Pinpoint the cell where the given text exists, returning its (x, y) midpoint coordinate. 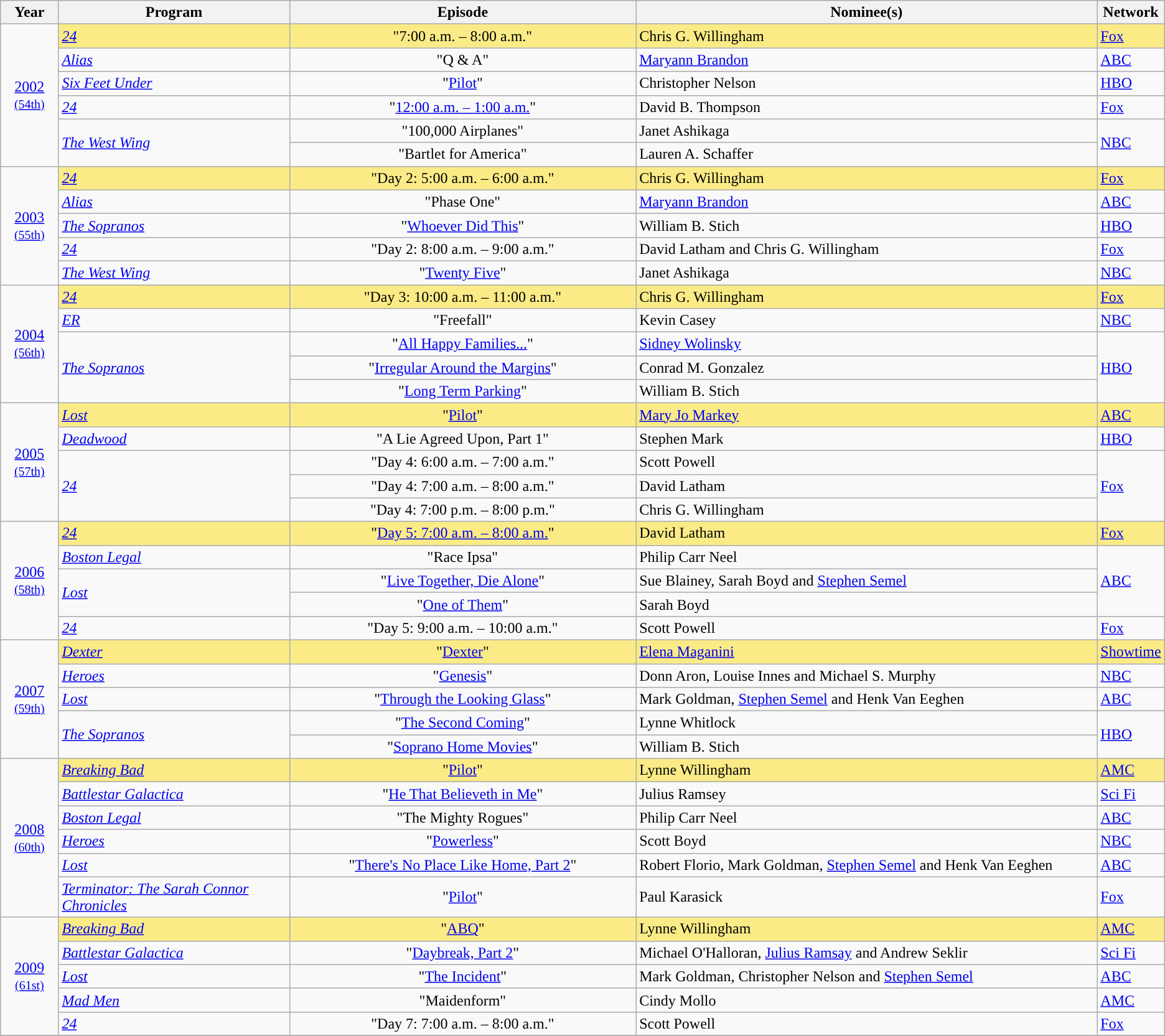
Sidney Wolinsky (866, 344)
"The Incident" (462, 976)
"Day 4: 7:00 p.m. – 8:00 p.m." (462, 510)
2009(61st) (30, 976)
"Day 7: 7:00 a.m. – 8:00 a.m." (462, 1024)
Christopher Nelson (866, 83)
"Race Ipsa" (462, 557)
"Day 4: 7:00 a.m. – 8:00 a.m." (462, 486)
"Day 5: 9:00 a.m. – 10:00 a.m." (462, 628)
Network (1131, 12)
2007(59th) (30, 699)
"12:00 a.m. – 1:00 a.m." (462, 107)
Paul Karasick (866, 897)
"Powerless" (462, 841)
Elena Maganini (866, 651)
"Twenty Five" (462, 273)
David Latham and Chris G. Willingham (866, 249)
Michael O'Halloran, Julius Ramsay and Andrew Seklir (866, 953)
Episode (462, 12)
Mad Men (174, 1000)
Conrad M. Gonzalez (866, 368)
"A Lie Agreed Upon, Part 1" (462, 439)
Cindy Mollo (866, 1000)
Sue Blainey, Sarah Boyd and Stephen Semel (866, 581)
2008(60th) (30, 838)
"Irregular Around the Margins" (462, 368)
Six Feet Under (174, 83)
"Day 4: 6:00 a.m. – 7:00 a.m." (462, 462)
2006(58th) (30, 581)
Sarah Boyd (866, 604)
"All Happy Families..." (462, 344)
"Phase One" (462, 202)
"Live Together, Die Alone" (462, 581)
"Whoever Did This" (462, 225)
Year (30, 12)
"Freefall" (462, 320)
Deadwood (174, 439)
"Day 2: 8:00 a.m. – 9:00 a.m." (462, 249)
2004(56th) (30, 344)
Terminator: The Sarah Connor Chronicles (174, 897)
"One of Them" (462, 604)
"Bartlet for America" (462, 154)
Nominee(s) (866, 12)
"Maidenform" (462, 1000)
"Day 5: 7:00 a.m. – 8:00 a.m." (462, 533)
"7:00 a.m. – 8:00 a.m." (462, 36)
Kevin Casey (866, 320)
Lauren A. Schaffer (866, 154)
"Through the Looking Glass" (462, 699)
"Daybreak, Part 2" (462, 953)
2003(55th) (30, 225)
"Long Term Parking" (462, 391)
ER (174, 320)
"Dexter" (462, 651)
Julius Ramsey (866, 794)
Scott Boyd (866, 841)
Donn Aron, Louise Innes and Michael S. Murphy (866, 675)
"100,000 Airplanes" (462, 131)
"Q & A" (462, 60)
Lynne Whitlock (866, 723)
Mark Goldman, Christopher Nelson and Stephen Semel (866, 976)
Mark Goldman, Stephen Semel and Henk Van Eeghen (866, 699)
"ABQ" (462, 929)
"Genesis" (462, 675)
Mary Jo Markey (866, 415)
"Soprano Home Movies" (462, 747)
Dexter (174, 651)
"The Mighty Rogues" (462, 818)
"There's No Place Like Home, Part 2" (462, 865)
Showtime (1131, 651)
"He That Believeth in Me" (462, 794)
Program (174, 12)
2005(57th) (30, 462)
"The Second Coming" (462, 723)
"Day 3: 10:00 a.m. – 11:00 a.m." (462, 297)
2002(54th) (30, 95)
Robert Florio, Mark Goldman, Stephen Semel and Henk Van Eeghen (866, 865)
Stephen Mark (866, 439)
David B. Thompson (866, 107)
"Day 2: 5:00 a.m. – 6:00 a.m." (462, 178)
